Output the (x, y) coordinate of the center of the cell containing the given text.  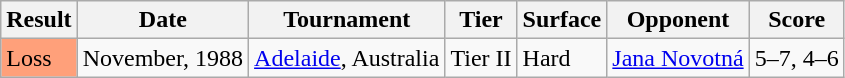
Tournament (347, 20)
Score (796, 20)
November, 1988 (162, 58)
5–7, 4–6 (796, 58)
Result (39, 20)
Opponent (678, 20)
Tier II (481, 58)
Date (162, 20)
Loss (39, 58)
Adelaide, Australia (347, 58)
Jana Novotná (678, 58)
Tier (481, 20)
Surface (562, 20)
Hard (562, 58)
